Locate the cell with the specified text and output its (x, y) center coordinate. 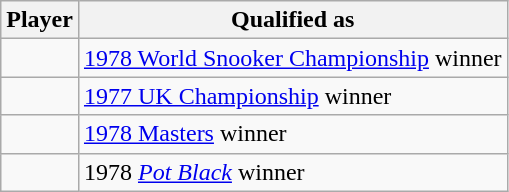
Qualified as (292, 20)
1978 Pot Black winner (292, 172)
1978 World Snooker Championship winner (292, 58)
1978 Masters winner (292, 134)
1977 UK Championship winner (292, 96)
Player (40, 20)
